Locate the cell with the specified text and output its (x, y) center coordinate. 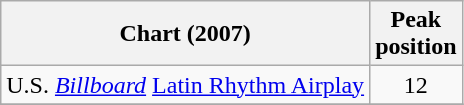
Peakposition (416, 34)
Chart (2007) (186, 34)
12 (416, 85)
U.S. Billboard Latin Rhythm Airplay (186, 85)
